Output the (X, Y) coordinate of the center of the cell containing the given text.  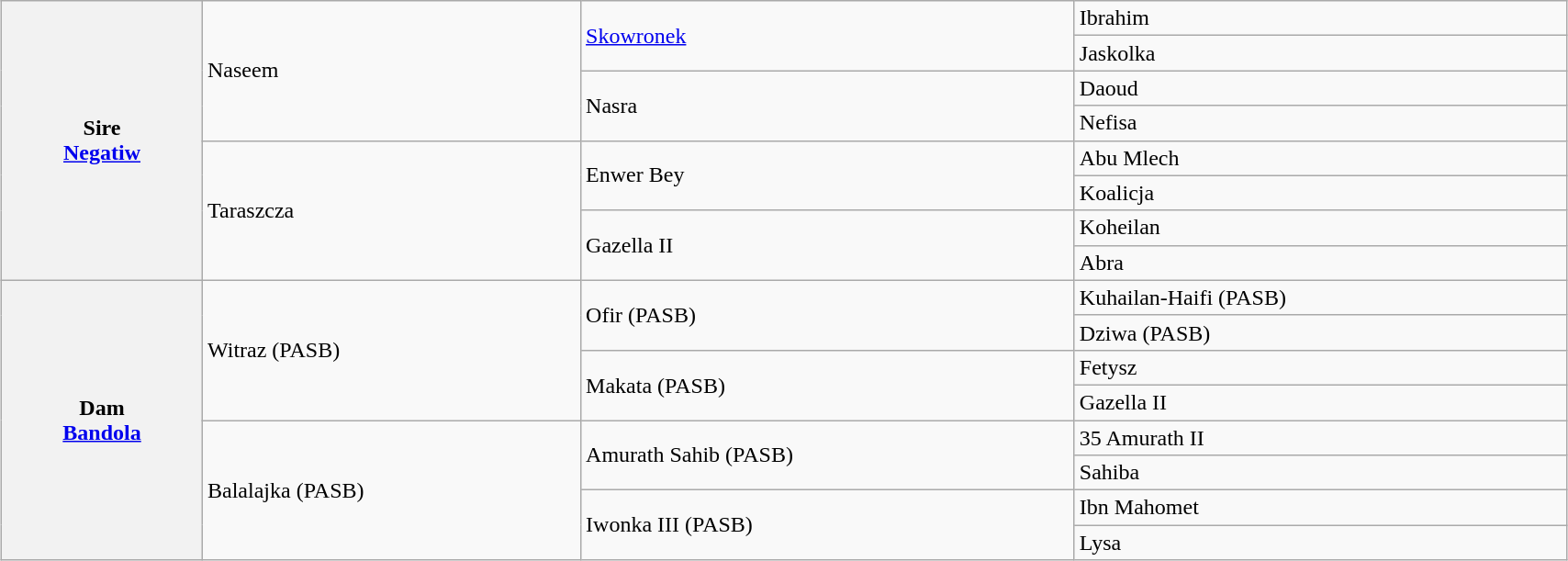
Enwer Bey (828, 175)
Naseem (392, 71)
DamBandola (103, 420)
Jaskolka (1320, 53)
Nefisa (1320, 123)
Taraszcza (392, 210)
Koalicja (1320, 193)
Ibrahim (1320, 18)
Balalajka (PASB) (392, 490)
Ofir (PASB) (828, 315)
35 Amurath II (1320, 438)
Ibn Mahomet (1320, 508)
Lysa (1320, 543)
Daoud (1320, 88)
SireNegatiw (103, 140)
Kuhailan-Haifi (PASB) (1320, 297)
Abu Mlech (1320, 158)
Dziwa (PASB) (1320, 332)
Sahiba (1320, 473)
Makata (PASB) (828, 385)
Nasra (828, 106)
Koheilan (1320, 228)
Witraz (PASB) (392, 350)
Iwonka III (PASB) (828, 525)
Skowronek (828, 36)
Amurath Sahib (PASB) (828, 455)
Fetysz (1320, 367)
Abra (1320, 263)
